Provide the (x, y) coordinate of the cell's center where the given text is located.  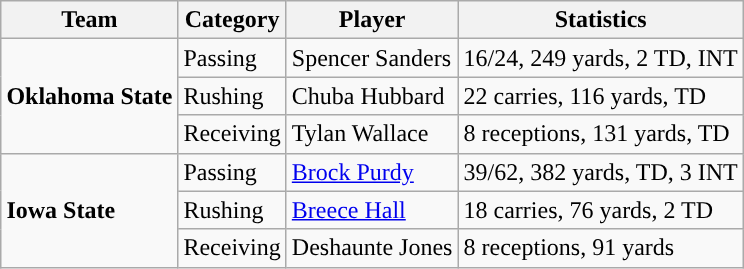
Breece Hall (372, 210)
8 receptions, 91 yards (600, 248)
8 receptions, 131 yards, TD (600, 134)
Deshaunte Jones (372, 248)
Statistics (600, 20)
Tylan Wallace (372, 134)
Chuba Hubbard (372, 96)
16/24, 249 yards, 2 TD, INT (600, 58)
Oklahoma State (90, 96)
Category (232, 20)
Brock Purdy (372, 172)
Iowa State (90, 210)
39/62, 382 yards, TD, 3 INT (600, 172)
18 carries, 76 yards, 2 TD (600, 210)
Player (372, 20)
22 carries, 116 yards, TD (600, 96)
Team (90, 20)
Spencer Sanders (372, 58)
